Return (x, y) of the center of cell containing provided text 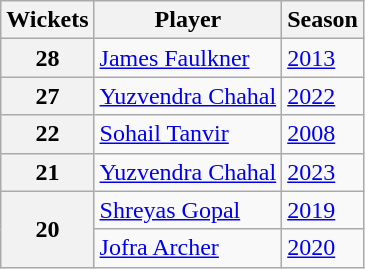
2020 (323, 248)
Sohail Tanvir (188, 134)
2022 (323, 96)
Jofra Archer (188, 248)
21 (48, 172)
2013 (323, 58)
2008 (323, 134)
2019 (323, 210)
27 (48, 96)
22 (48, 134)
20 (48, 229)
Player (188, 20)
Wickets (48, 20)
2023 (323, 172)
28 (48, 58)
Shreyas Gopal (188, 210)
Season (323, 20)
James Faulkner (188, 58)
